Find where the given text appears and provide that cell's center as (x, y) coordinate. 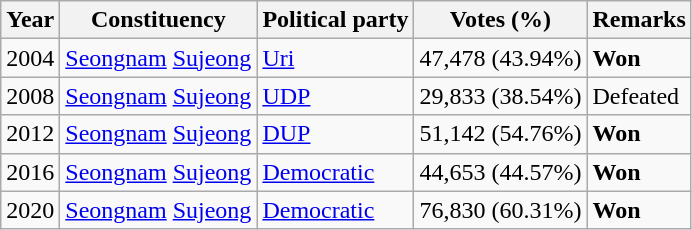
2008 (30, 96)
51,142 (54.76%) (500, 134)
Constituency (158, 20)
Political party (336, 20)
Remarks (639, 20)
Uri (336, 58)
2016 (30, 172)
2004 (30, 58)
Defeated (639, 96)
DUP (336, 134)
Year (30, 20)
44,653 (44.57%) (500, 172)
Votes (%) (500, 20)
76,830 (60.31%) (500, 210)
47,478 (43.94%) (500, 58)
2012 (30, 134)
29,833 (38.54%) (500, 96)
2020 (30, 210)
UDP (336, 96)
